Provide the (x, y) coordinate of the cell's center where the given text is located.  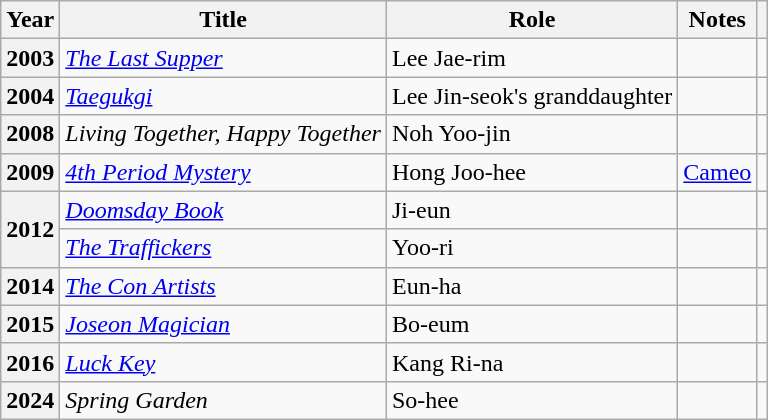
Cameo (718, 172)
2024 (30, 400)
2008 (30, 134)
Lee Jae-rim (532, 58)
Doomsday Book (224, 210)
Role (532, 20)
So-hee (532, 400)
Notes (718, 20)
Bo-eum (532, 324)
Joseon Magician (224, 324)
Luck Key (224, 362)
Taegukgi (224, 96)
The Traffickers (224, 248)
Noh Yoo-jin (532, 134)
Yoo-ri (532, 248)
2004 (30, 96)
Hong Joo-hee (532, 172)
2015 (30, 324)
Year (30, 20)
Title (224, 20)
2014 (30, 286)
2012 (30, 229)
Kang Ri-na (532, 362)
Eun-ha (532, 286)
Lee Jin-seok's granddaughter (532, 96)
2009 (30, 172)
Spring Garden (224, 400)
The Last Supper (224, 58)
2016 (30, 362)
4th Period Mystery (224, 172)
2003 (30, 58)
The Con Artists (224, 286)
Living Together, Happy Together (224, 134)
Ji-eun (532, 210)
